Locate the cell with the specified text and output its [x, y] center coordinate. 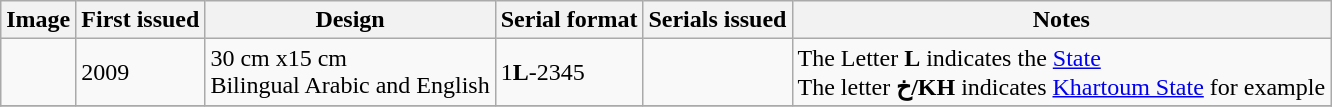
The Letter L indicates the StateThe letter خ/KH indicates Khartoum State for example [1062, 72]
Image [38, 20]
First issued [140, 20]
1L-2345 [569, 72]
Design [350, 20]
Notes [1062, 20]
Serials issued [718, 20]
Serial format [569, 20]
30 cm x15 cmBilingual Arabic and English [350, 72]
2009 [140, 72]
